For the text-containing cell, return its midpoint in (X, Y) coordinate format. 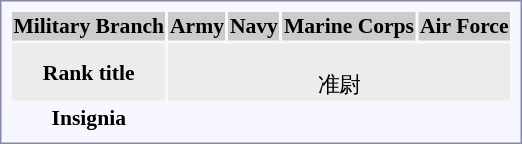
Air Force (465, 26)
Army (196, 26)
Navy (254, 26)
Insignia (88, 118)
Rank title (88, 72)
Marine Corps (348, 26)
Military Branch (88, 26)
准尉 (339, 72)
